Capture the cell that displays the provided text and extract its (X, Y) central coordinate. 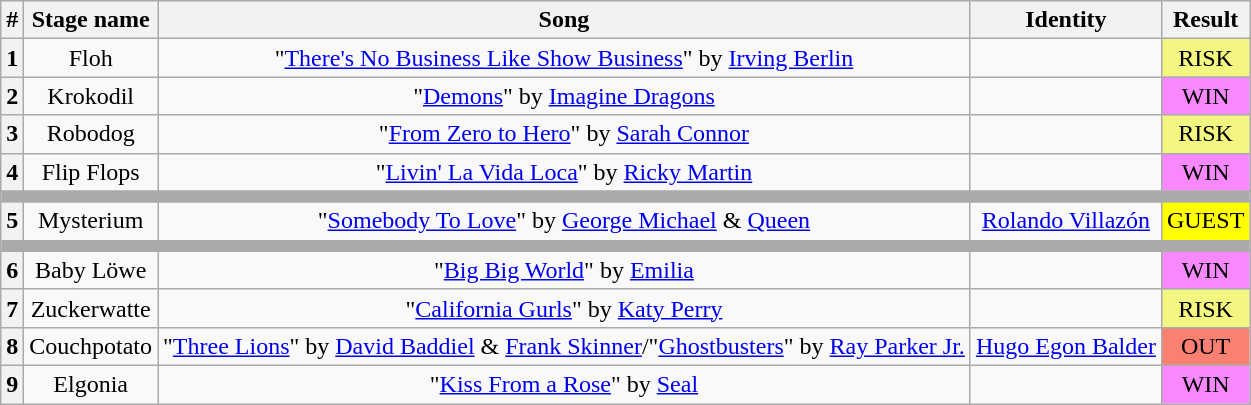
Robodog (91, 134)
4 (12, 172)
Baby Löwe (91, 270)
Zuckerwatte (91, 308)
# (12, 20)
Elgonia (91, 384)
2 (12, 96)
Floh (91, 58)
"Kiss From a Rose" by Seal (564, 384)
Stage name (91, 20)
Identity (1066, 20)
5 (12, 221)
Result (1205, 20)
8 (12, 346)
"Demons" by Imagine Dragons (564, 96)
"Livin' La Vida Loca" by Ricky Martin (564, 172)
Rolando Villazón (1066, 221)
"Big Big World" by Emilia (564, 270)
"Somebody To Love" by George Michael & Queen (564, 221)
GUEST (1205, 221)
1 (12, 58)
OUT (1205, 346)
Song (564, 20)
"There's No Business Like Show Business" by Irving Berlin (564, 58)
Hugo Egon Balder (1066, 346)
6 (12, 270)
Couchpotato (91, 346)
Mysterium (91, 221)
Flip Flops (91, 172)
Krokodil (91, 96)
9 (12, 384)
"California Gurls" by Katy Perry (564, 308)
7 (12, 308)
"Three Lions" by David Baddiel & Frank Skinner/"Ghostbusters" by Ray Parker Jr. (564, 346)
"From Zero to Hero" by Sarah Connor (564, 134)
3 (12, 134)
